From the cell containing the given text, extract its center point as [x, y] coordinate. 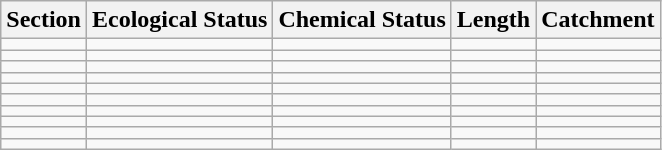
Chemical Status [362, 20]
Ecological Status [179, 20]
Catchment [598, 20]
Section [44, 20]
Length [493, 20]
